For the text-containing cell, return its midpoint in [x, y] coordinate format. 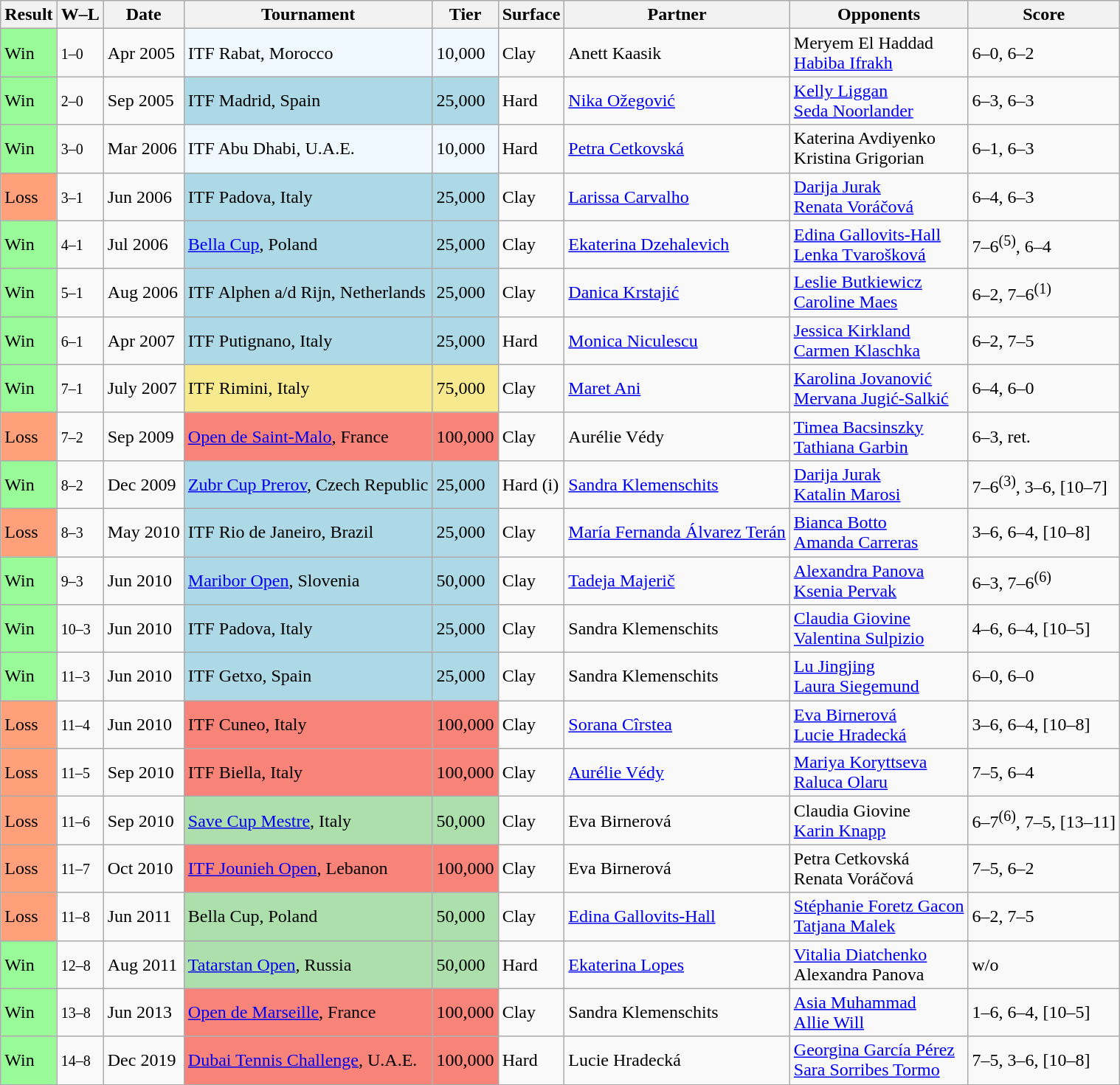
11–5 [80, 773]
Score [1043, 15]
Surface [531, 15]
ITF Rio de Janeiro, Brazil [308, 533]
Tadeja Majerič [677, 580]
ITF Getxo, Spain [308, 677]
10–3 [80, 628]
Asia Muhammad Allie Will [879, 1012]
7–6(5), 6–4 [1043, 245]
75,000 [465, 388]
11–7 [80, 869]
6–3, ret. [1043, 437]
Stéphanie Foretz Gacon Tatjana Malek [879, 916]
2–0 [80, 100]
Sep 2009 [143, 437]
W–L [80, 15]
Apr 2005 [143, 53]
6–1, 6–3 [1043, 149]
Tournament [308, 15]
6–3, 6–3 [1043, 100]
8–2 [80, 484]
Maribor Open, Slovenia [308, 580]
Darija Jurak Renata Voráčová [879, 196]
Ekaterina Dzehalevich [677, 245]
6–2, 7–6(1) [1043, 292]
Dubai Tennis Challenge, U.A.E. [308, 1061]
Lu Jingjing Laura Siegemund [879, 677]
5–1 [80, 292]
11–4 [80, 724]
Claudia Giovine Karin Knapp [879, 820]
Bianca Botto Amanda Carreras [879, 533]
Jun 2006 [143, 196]
11–3 [80, 677]
1–0 [80, 53]
6–3, 7–6(6) [1043, 580]
ITF Abu Dhabi, U.A.E. [308, 149]
4–6, 6–4, [10–5] [1043, 628]
8–3 [80, 533]
Tatarstan Open, Russia [308, 965]
3–1 [80, 196]
Karolina Jovanović Mervana Jugić-Salkić [879, 388]
Edina Gallovits-Hall [677, 916]
3–0 [80, 149]
Leslie Butkiewicz Caroline Maes [879, 292]
Partner [677, 15]
Sorana Cîrstea [677, 724]
Date [143, 15]
Vitalia Diatchenko Alexandra Panova [879, 965]
Ekaterina Lopes [677, 965]
12–8 [80, 965]
Lucie Hradecká [677, 1061]
6–0, 6–0 [1043, 677]
11–6 [80, 820]
Claudia Giovine Valentina Sulpizio [879, 628]
Georgina García Pérez Sara Sorribes Tormo [879, 1061]
Maret Ani [677, 388]
7–5, 3–6, [10–8] [1043, 1061]
6–4, 6–3 [1043, 196]
ITF Alphen a/d Rijn, Netherlands [308, 292]
Oct 2010 [143, 869]
ITF Putignano, Italy [308, 341]
Zubr Cup Prerov, Czech Republic [308, 484]
Sep 2005 [143, 100]
7–2 [80, 437]
Anett Kaasik [677, 53]
1–6, 6–4, [10–5] [1043, 1012]
Mariya Koryttseva Raluca Olaru [879, 773]
Dec 2009 [143, 484]
7–5, 6–4 [1043, 773]
Jessica Kirkland Carmen Klaschka [879, 341]
14–8 [80, 1061]
Monica Niculescu [677, 341]
Open de Marseille, France [308, 1012]
Aug 2006 [143, 292]
Mar 2006 [143, 149]
Meryem El Haddad Habiba Ifrakh [879, 53]
ITF Biella, Italy [308, 773]
Darija Jurak Katalin Marosi [879, 484]
Result [29, 15]
Alexandra Panova Ksenia Pervak [879, 580]
7–1 [80, 388]
Timea Bacsinszky Tathiana Garbin [879, 437]
4–1 [80, 245]
ITF Rimini, Italy [308, 388]
Danica Krstajić [677, 292]
Apr 2007 [143, 341]
Save Cup Mestre, Italy [308, 820]
Open de Saint-Malo, France [308, 437]
María Fernanda Álvarez Terán [677, 533]
6–1 [80, 341]
Katerina Avdiyenko Kristina Grigorian [879, 149]
w/o [1043, 965]
July 2007 [143, 388]
ITF Jounieh Open, Lebanon [308, 869]
Opponents [879, 15]
6–4, 6–0 [1043, 388]
Jun 2011 [143, 916]
Aug 2011 [143, 965]
Petra Cetkovská Renata Voráčová [879, 869]
ITF Rabat, Morocco [308, 53]
13–8 [80, 1012]
Hard (i) [531, 484]
Tier [465, 15]
6–7(6), 7–5, [13–11] [1043, 820]
9–3 [80, 580]
6–0, 6–2 [1043, 53]
ITF Cuneo, Italy [308, 724]
Jul 2006 [143, 245]
ITF Madrid, Spain [308, 100]
Dec 2019 [143, 1061]
Edina Gallovits-Hall Lenka Tvarošková [879, 245]
May 2010 [143, 533]
Eva Birnerová Lucie Hradecká [879, 724]
Kelly Liggan Seda Noorlander [879, 100]
Jun 2013 [143, 1012]
Larissa Carvalho [677, 196]
7–6(3), 3–6, [10–7] [1043, 484]
Petra Cetkovská [677, 149]
11–8 [80, 916]
7–5, 6–2 [1043, 869]
Nika Ožegović [677, 100]
